Capture the cell that displays the provided text and extract its (X, Y) central coordinate. 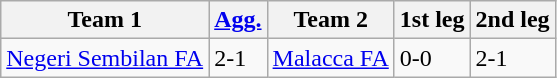
2nd leg (512, 20)
Team 2 (330, 20)
Agg. (238, 20)
Negeri Sembilan FA (105, 58)
1st leg (432, 20)
0-0 (432, 58)
Team 1 (105, 20)
Malacca FA (330, 58)
